Provide the (X, Y) coordinate of the cell's center where the given text is located.  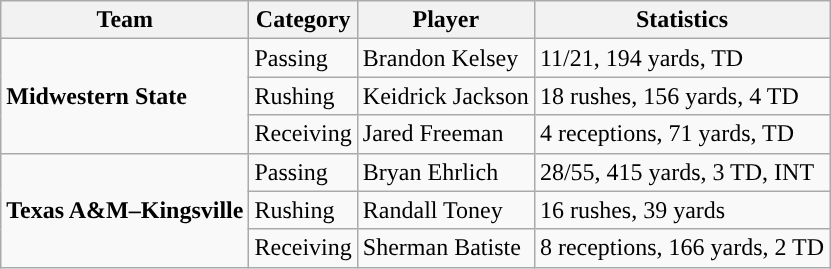
Brandon Kelsey (446, 58)
18 rushes, 156 yards, 4 TD (682, 96)
Texas A&M–Kingsville (125, 210)
Jared Freeman (446, 134)
Category (303, 20)
Bryan Ehrlich (446, 172)
Keidrick Jackson (446, 96)
28/55, 415 yards, 3 TD, INT (682, 172)
Sherman Batiste (446, 248)
11/21, 194 yards, TD (682, 58)
Player (446, 20)
Statistics (682, 20)
16 rushes, 39 yards (682, 210)
8 receptions, 166 yards, 2 TD (682, 248)
4 receptions, 71 yards, TD (682, 134)
Randall Toney (446, 210)
Team (125, 20)
Midwestern State (125, 96)
